Return [x, y] of the center of cell containing provided text 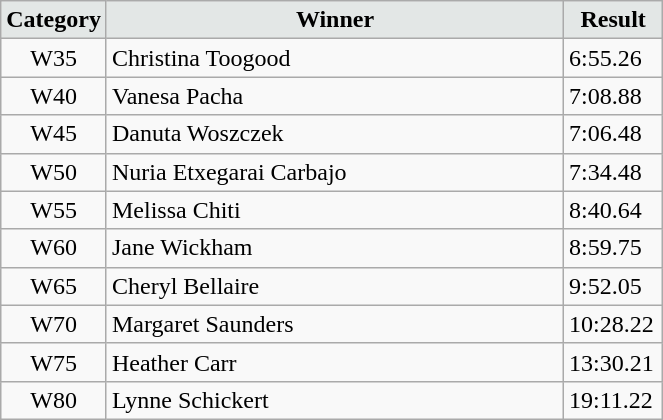
7:08.88 [614, 96]
W70 [54, 324]
Result [614, 20]
Margaret Saunders [334, 324]
10:28.22 [614, 324]
W45 [54, 134]
W65 [54, 286]
13:30.21 [614, 362]
7:34.48 [614, 172]
Melissa Chiti [334, 210]
Lynne Schickert [334, 400]
W80 [54, 400]
Jane Wickham [334, 248]
W60 [54, 248]
W55 [54, 210]
6:55.26 [614, 58]
W40 [54, 96]
9:52.05 [614, 286]
Cheryl Bellaire [334, 286]
8:40.64 [614, 210]
Category [54, 20]
Winner [334, 20]
W75 [54, 362]
19:11.22 [614, 400]
Nuria Etxegarai Carbajo [334, 172]
Vanesa Pacha [334, 96]
W50 [54, 172]
8:59.75 [614, 248]
W35 [54, 58]
Heather Carr [334, 362]
Danuta Woszczek [334, 134]
7:06.48 [614, 134]
Christina Toogood [334, 58]
